For the text-containing cell, return its midpoint in (x, y) coordinate format. 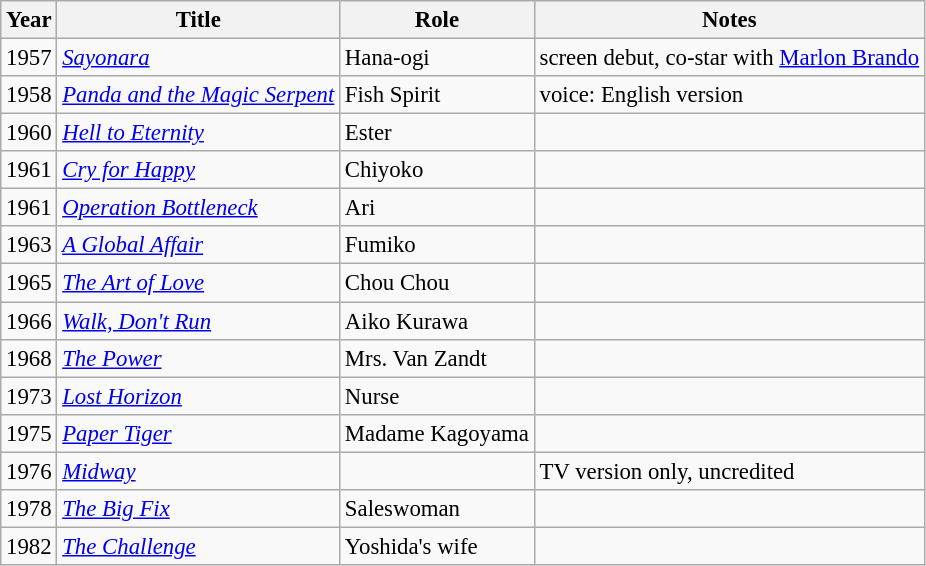
Hana-ogi (438, 58)
1965 (29, 283)
Operation Bottleneck (198, 208)
voice: English version (729, 95)
1973 (29, 396)
1963 (29, 245)
Fish Spirit (438, 95)
Fumiko (438, 245)
Year (29, 20)
1957 (29, 58)
1978 (29, 509)
1975 (29, 433)
1966 (29, 321)
Lost Horizon (198, 396)
Notes (729, 20)
Midway (198, 471)
Aiko Kurawa (438, 321)
Title (198, 20)
Saleswoman (438, 509)
Madame Kagoyama (438, 433)
Nurse (438, 396)
Chou Chou (438, 283)
A Global Affair (198, 245)
The Challenge (198, 546)
Hell to Eternity (198, 133)
The Power (198, 358)
Cry for Happy (198, 170)
Ari (438, 208)
Paper Tiger (198, 433)
1976 (29, 471)
Ester (438, 133)
Yoshida's wife (438, 546)
The Art of Love (198, 283)
Walk, Don't Run (198, 321)
screen debut, co-star with Marlon Brando (729, 58)
1958 (29, 95)
Role (438, 20)
TV version only, uncredited (729, 471)
1982 (29, 546)
Panda and the Magic Serpent (198, 95)
1960 (29, 133)
The Big Fix (198, 509)
Sayonara (198, 58)
Chiyoko (438, 170)
Mrs. Van Zandt (438, 358)
1968 (29, 358)
